Determine the [x, y] coordinate at the center of the cell enclosing the given text.  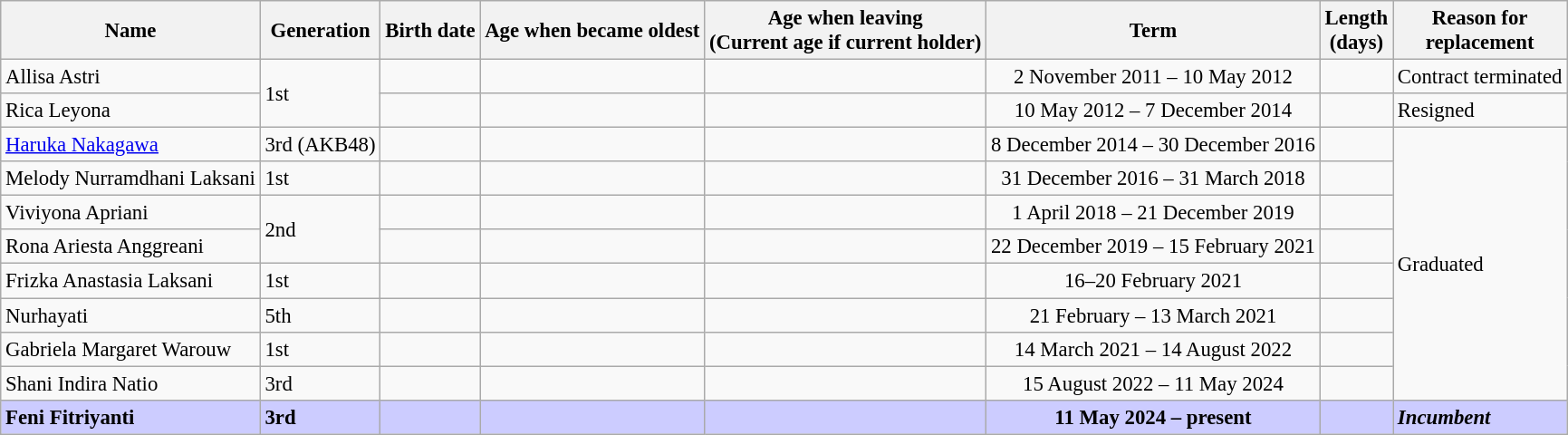
21 February – 13 March 2021 [1154, 315]
Age when leaving(Current age if current holder) [846, 31]
5th [321, 315]
Rica Leyona [130, 111]
2 November 2011 – 10 May 2012 [1154, 77]
Melody Nurramdhani Laksani [130, 179]
22 December 2019 – 15 February 2021 [1154, 247]
31 December 2016 – 31 March 2018 [1154, 179]
Length(days) [1356, 31]
16–20 February 2021 [1154, 281]
10 May 2012 – 7 December 2014 [1154, 111]
Resigned [1480, 111]
Reason forreplacement [1480, 31]
Shani Indira Natio [130, 383]
Feni Fitriyanti [130, 417]
Frizka Anastasia Laksani [130, 281]
Allisa Astri [130, 77]
2nd [321, 230]
Contract terminated [1480, 77]
3rd (AKB48) [321, 145]
Incumbent [1480, 417]
Haruka Nakagawa [130, 145]
Rona Ariesta Anggreani [130, 247]
1 April 2018 – 21 December 2019 [1154, 213]
15 August 2022 – 11 May 2024 [1154, 383]
8 December 2014 – 30 December 2016 [1154, 145]
Graduated [1480, 265]
Gabriela Margaret Warouw [130, 349]
Birth date [430, 31]
Age when became oldest [592, 31]
Generation [321, 31]
Viviyona Apriani [130, 213]
Name [130, 31]
Nurhayati [130, 315]
11 May 2024 – present [1154, 417]
Term [1154, 31]
14 March 2021 – 14 August 2022 [1154, 349]
